Output the [X, Y] coordinate of the center of the cell containing the given text.  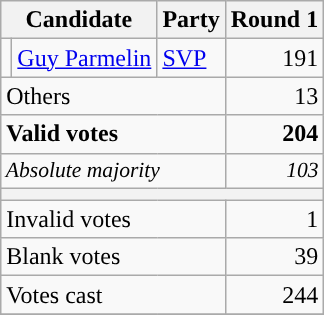
Round 1 [274, 20]
39 [274, 257]
Valid votes [113, 134]
Others [113, 96]
103 [274, 171]
Guy Parmelin [84, 58]
191 [274, 58]
Invalid votes [113, 219]
Party [191, 20]
1 [274, 219]
Absolute majority [113, 171]
244 [274, 295]
Blank votes [113, 257]
13 [274, 96]
Candidate [79, 20]
Votes cast [113, 295]
SVP [191, 58]
204 [274, 134]
